Provide the [X, Y] coordinate of the cell's center where the given text is located.  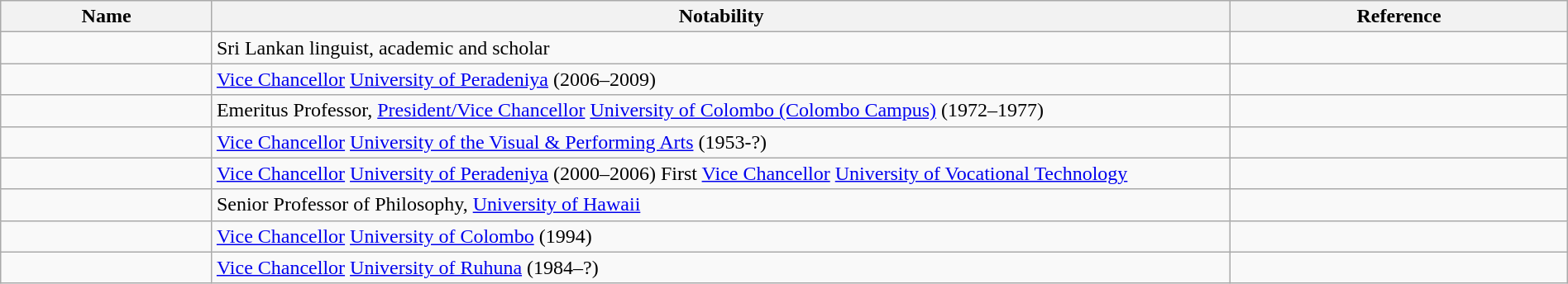
Vice Chancellor University of Peradeniya (2006–2009) [721, 79]
Vice Chancellor University of Ruhuna (1984–?) [721, 267]
Sri Lankan linguist, academic and scholar [721, 48]
Senior Professor of Philosophy, University of Hawaii [721, 205]
Vice Chancellor University of the Visual & Performing Arts (1953-?) [721, 142]
Name [107, 17]
Vice Chancellor University of Peradeniya (2000–2006) First Vice Chancellor University of Vocational Technology [721, 173]
Emeritus Professor, President/Vice Chancellor University of Colombo (Colombo Campus) (1972–1977) [721, 111]
Vice Chancellor University of Colombo (1994) [721, 236]
Notability [721, 17]
Reference [1399, 17]
